Find where the given text appears and provide that cell's center as (X, Y) coordinate. 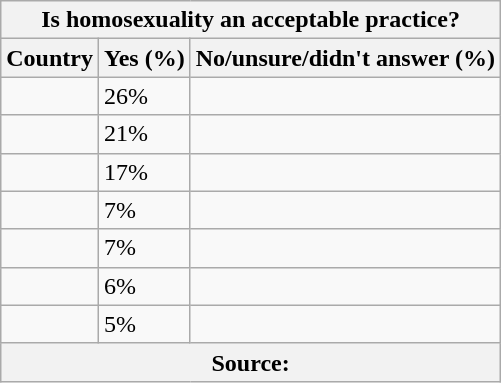
Yes (%) (144, 58)
5% (144, 324)
26% (144, 96)
17% (144, 172)
6% (144, 286)
21% (144, 134)
No/unsure/didn't answer (%) (345, 58)
Source: (251, 362)
Is homosexuality an acceptable practice? (251, 20)
Country (50, 58)
